Provide the (x, y) coordinate of the cell's center where the given text is located.  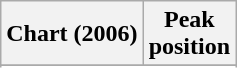
Peakposition (189, 34)
Chart (2006) (72, 34)
